Return (x, y) of the center of cell containing provided text 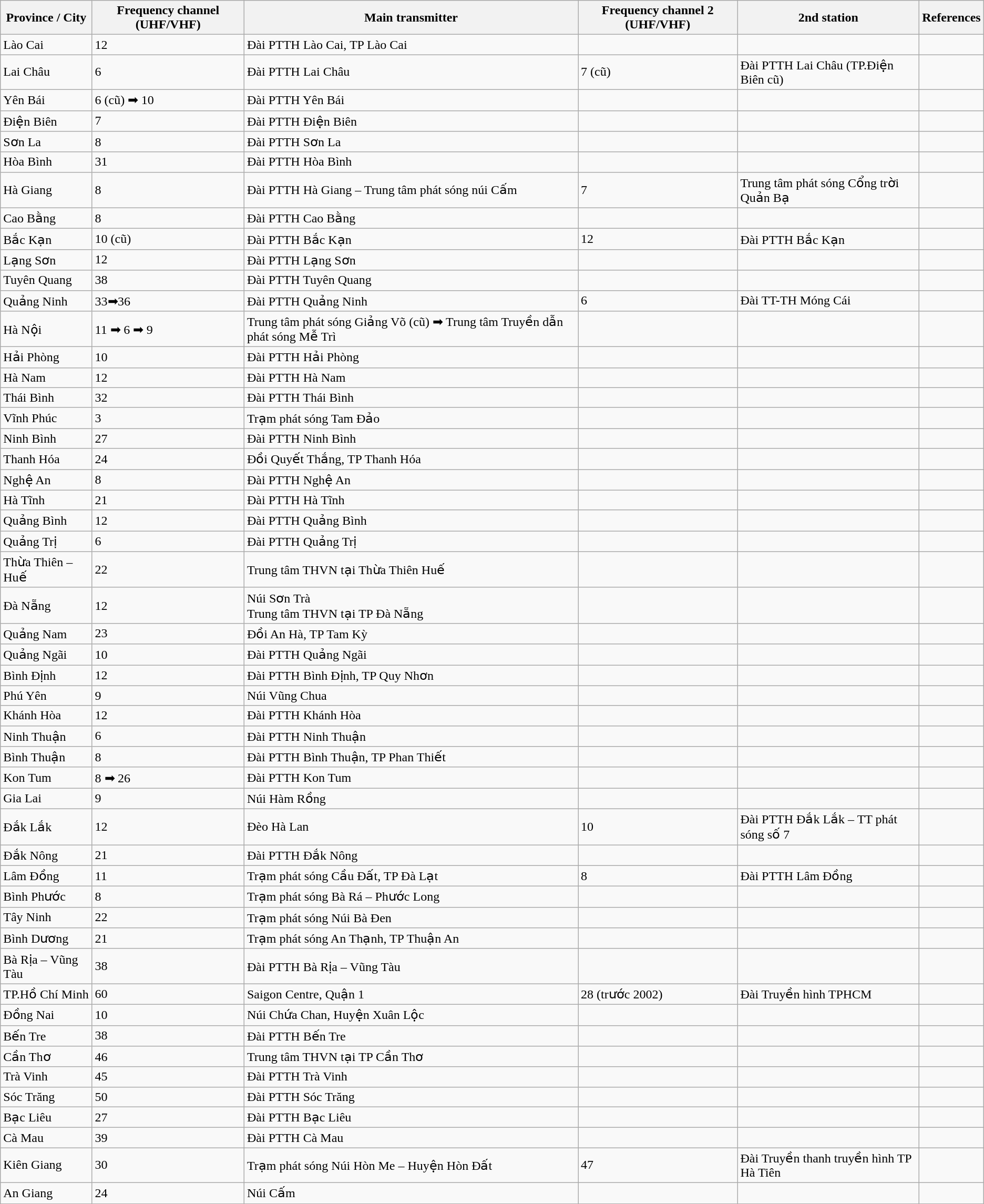
6 (cũ) ➡ 10 (168, 100)
Đài PTTH Yên Bái (411, 100)
Đài PTTH Quảng Bình (411, 521)
Frequency channel (UHF/VHF) (168, 18)
Bà Rịa – Vũng Tàu (46, 966)
Đài PTTH Hà Nam (411, 377)
Gia Lai (46, 799)
Núi Hàm Rồng (411, 799)
Hải Phòng (46, 358)
Đài PTTH Thái Bình (411, 397)
Sóc Trăng (46, 1097)
Đài PTTH Cao Bằng (411, 218)
Đài PTTH Quảng Ngãi (411, 655)
Điện Biên (46, 121)
31 (168, 162)
Bắc Kạn (46, 239)
An Giang (46, 1193)
Hà Nam (46, 377)
Đài Truyền thanh truyền hình TP Hà Tiên (828, 1165)
Thái Bình (46, 397)
Quảng Ninh (46, 301)
Đài PTTH Hà Giang – Trung tâm phát sóng núi Cấm (411, 190)
Đài PTTH Hà Tĩnh (411, 500)
Đài PTTH Khánh Hòa (411, 716)
Trung tâm THVN tại TP Cần Thơ (411, 1057)
Đài PTTH Trà Vinh (411, 1077)
47 (658, 1165)
Núi Vũng Chua (411, 696)
Quảng Bình (46, 521)
Ninh Bình (46, 438)
Đài PTTH Ninh Bình (411, 438)
Frequency channel 2 (UHF/VHF) (658, 18)
Đà Nẵng (46, 605)
Đài PTTH Lâm Đồng (828, 876)
Đắk Nông (46, 855)
Main transmitter (411, 18)
Kon Tum (46, 778)
Đài PTTH Đắk Lắk – TT phát sóng số 7 (828, 827)
Trạm phát sóng An Thạnh, TP Thuận An (411, 938)
Đồng Nai (46, 1015)
Núi Chứa Chan, Huyện Xuân Lộc (411, 1015)
Đài PTTH Bạc Liêu (411, 1117)
60 (168, 994)
Trung tâm phát sóng Cổng trời Quản Bạ (828, 190)
Ninh Thuận (46, 736)
Đài PTTH Cà Mau (411, 1138)
39 (168, 1138)
Bình Thuận (46, 757)
Đài PTTH Quảng Trị (411, 542)
Kiên Giang (46, 1165)
Cao Bằng (46, 218)
Province / City (46, 18)
Đài PTTH Kon Tum (411, 778)
Trạm phát sóng Núi Hòn Me – Huyện Hòn Đất (411, 1165)
Đắk Lắk (46, 827)
Đài PTTH Quảng Ninh (411, 301)
45 (168, 1077)
Bình Dương (46, 938)
Đài Truyền hình TPHCM (828, 994)
Nghệ An (46, 479)
3 (168, 418)
10 (cũ) (168, 239)
Quảng Nam (46, 634)
Hà Giang (46, 190)
Đài PTTH Điện Biên (411, 121)
Trạm phát sóng Núi Bà Đen (411, 917)
Thanh Hóa (46, 459)
Đài PTTH Lào Cai, TP Lào Cai (411, 45)
Đài TT-TH Móng Cái (828, 301)
Quảng Ngãi (46, 655)
TP.Hồ Chí Minh (46, 994)
Bình Phước (46, 897)
Lai Châu (46, 73)
32 (168, 397)
Bình Định (46, 675)
Đài PTTH Bình Thuận, TP Phan Thiết (411, 757)
Đài PTTH Bến Tre (411, 1036)
Trà Vinh (46, 1077)
7 (cũ) (658, 73)
Đài PTTH Bà Rịa – Vũng Tàu (411, 966)
Cần Thơ (46, 1057)
Đài PTTH Lai Châu (411, 73)
Lâm Đồng (46, 876)
Quảng Trị (46, 542)
11 (168, 876)
Lạng Sơn (46, 260)
50 (168, 1097)
Saigon Centre, Quận 1 (411, 994)
Vĩnh Phúc (46, 418)
Đài PTTH Bình Định, TP Quy Nhơn (411, 675)
Sơn La (46, 142)
Đài PTTH Tuyên Quang (411, 280)
Cà Mau (46, 1138)
Đài PTTH Ninh Thuận (411, 736)
2nd station (828, 18)
Đèo Hà Lan (411, 827)
Hòa Bình (46, 162)
Đài PTTH Lạng Sơn (411, 260)
Đài PTTH Lai Châu (TP.Điện Biên cũ) (828, 73)
Trạm phát sóng Tam Đảo (411, 418)
Trạm phát sóng Cầu Đất, TP Đà Lạt (411, 876)
Lào Cai (46, 45)
46 (168, 1057)
8 ➡ 26 (168, 778)
Bạc Liêu (46, 1117)
Hà Nội (46, 329)
References (951, 18)
Đài PTTH Sóc Trăng (411, 1097)
Phú Yên (46, 696)
23 (168, 634)
Núi Sơn Trà Trung tâm THVN tại TP Đà Nẵng (411, 605)
Đài PTTH Sơn La (411, 142)
33➡36 (168, 301)
Trung tâm THVN tại Thừa Thiên Huế (411, 569)
Thừa Thiên – Huế (46, 569)
Đồi An Hà, TP Tam Kỳ (411, 634)
Tuyên Quang (46, 280)
Đồi Quyết Thắng, TP Thanh Hóa (411, 459)
Đài PTTH Nghệ An (411, 479)
Đài PTTH Đắk Nông (411, 855)
28 (trước 2002) (658, 994)
Hà Tĩnh (46, 500)
11 ➡ 6 ➡ 9 (168, 329)
Khánh Hòa (46, 716)
30 (168, 1165)
Yên Bái (46, 100)
Trạm phát sóng Bà Rá – Phước Long (411, 897)
Trung tâm phát sóng Giảng Võ (cũ) ➡ Trung tâm Truyền dẫn phát sóng Mễ Trì (411, 329)
Đài PTTH Hải Phòng (411, 358)
Bến Tre (46, 1036)
Đài PTTH Hòa Bình (411, 162)
Tây Ninh (46, 917)
Núi Cấm (411, 1193)
